Return the (x, y) coordinate for the center point of the cell that contains the specified text.  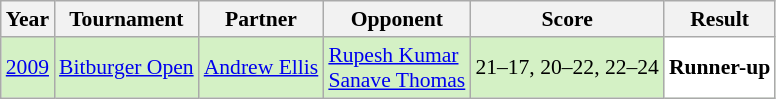
Rupesh Kumar Sanave Thomas (396, 68)
Bitburger Open (126, 68)
Andrew Ellis (262, 68)
Opponent (396, 19)
21–17, 20–22, 22–24 (567, 68)
Year (28, 19)
Partner (262, 19)
Score (567, 19)
Tournament (126, 19)
Runner-up (720, 68)
Result (720, 19)
2009 (28, 68)
